Pinpoint the cell where the given text exists, returning its [x, y] midpoint coordinate. 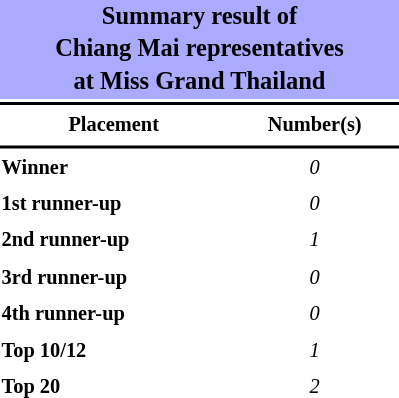
3rd runner-up [114, 278]
Top 10/12 [114, 351]
2nd runner-up [114, 241]
1st runner-up [114, 204]
Summary result ofChiang Mai representativesat Miss Grand Thailand [200, 50]
4th runner-up [114, 314]
Winner [114, 168]
Number(s) [314, 125]
Placement [114, 125]
